Pinpoint the cell where the given text exists, returning its [x, y] midpoint coordinate. 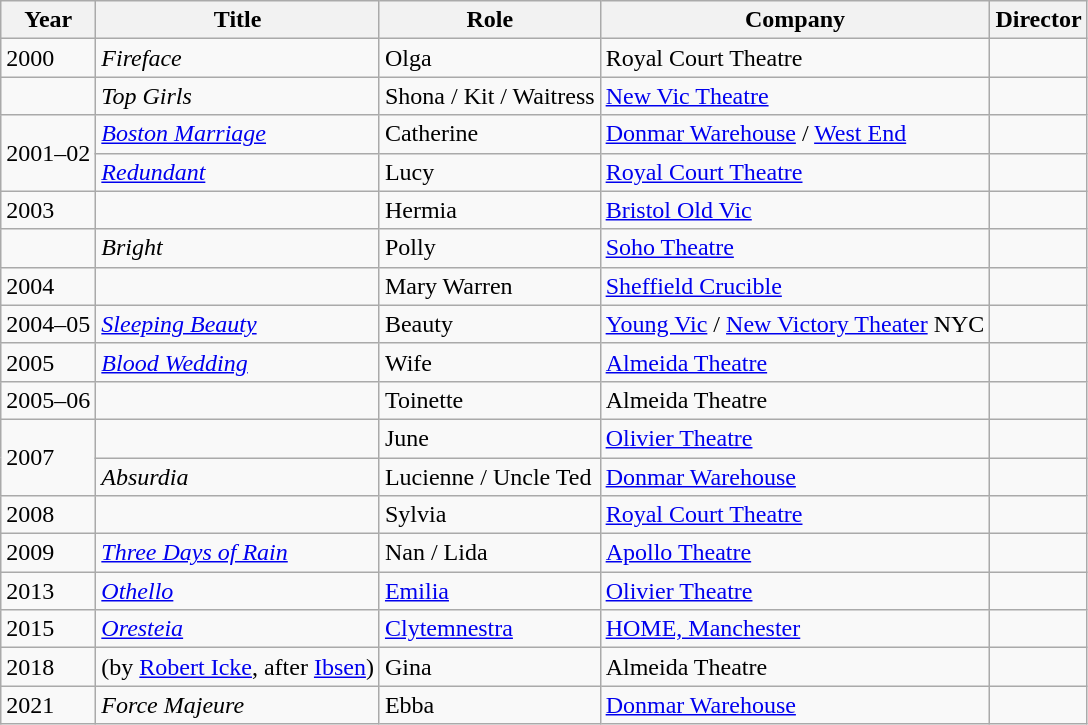
Lucienne / Uncle Ted [490, 477]
Sleeping Beauty [238, 324]
Redundant [238, 172]
2007 [48, 457]
2004–05 [48, 324]
Bristol Old Vic [795, 210]
2001–02 [48, 153]
Company [795, 20]
Fireface [238, 58]
Lucy [490, 172]
Emilia [490, 591]
2004 [48, 286]
2018 [48, 667]
Blood Wedding [238, 362]
Olga [490, 58]
2000 [48, 58]
Catherine [490, 134]
Young Vic / New Victory Theater NYC [795, 324]
2008 [48, 515]
Toinette [490, 400]
Donmar Warehouse / West End [795, 134]
Apollo Theatre [795, 553]
Role [490, 20]
Soho Theatre [795, 248]
Wife [490, 362]
2005 [48, 362]
(by Robert Icke, after Ibsen) [238, 667]
Sheffield Crucible [795, 286]
Shona / Kit / Waitress [490, 96]
Polly [490, 248]
2013 [48, 591]
June [490, 438]
Absurdia [238, 477]
Title [238, 20]
Sylvia [490, 515]
Force Majeure [238, 705]
Ebba [490, 705]
Top Girls [238, 96]
2021 [48, 705]
Clytemnestra [490, 629]
Boston Marriage [238, 134]
Beauty [490, 324]
Hermia [490, 210]
Oresteia [238, 629]
Year [48, 20]
Director [1038, 20]
Othello [238, 591]
2009 [48, 553]
2003 [48, 210]
Mary Warren [490, 286]
Gina [490, 667]
Three Days of Rain [238, 553]
Nan / Lida [490, 553]
2015 [48, 629]
HOME, Manchester [795, 629]
2005–06 [48, 400]
Bright [238, 248]
New Vic Theatre [795, 96]
